Determine the [x, y] coordinate at the center of the cell enclosing the given text.  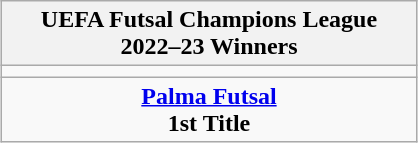
Palma Futsal 1st Title [209, 110]
UEFA Futsal Champions League 2022–23 Winners [209, 34]
